For the text-containing cell, return its midpoint in [X, Y] coordinate format. 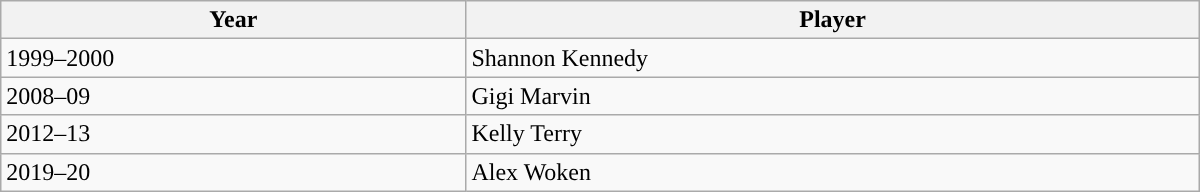
Kelly Terry [832, 134]
Player [832, 20]
Year [234, 20]
1999–2000 [234, 58]
Alex Woken [832, 172]
Shannon Kennedy [832, 58]
2008–09 [234, 96]
2019–20 [234, 172]
Gigi Marvin [832, 96]
2012–13 [234, 134]
